Search for the cell housing the specified text and yield its [x, y] center coordinate. 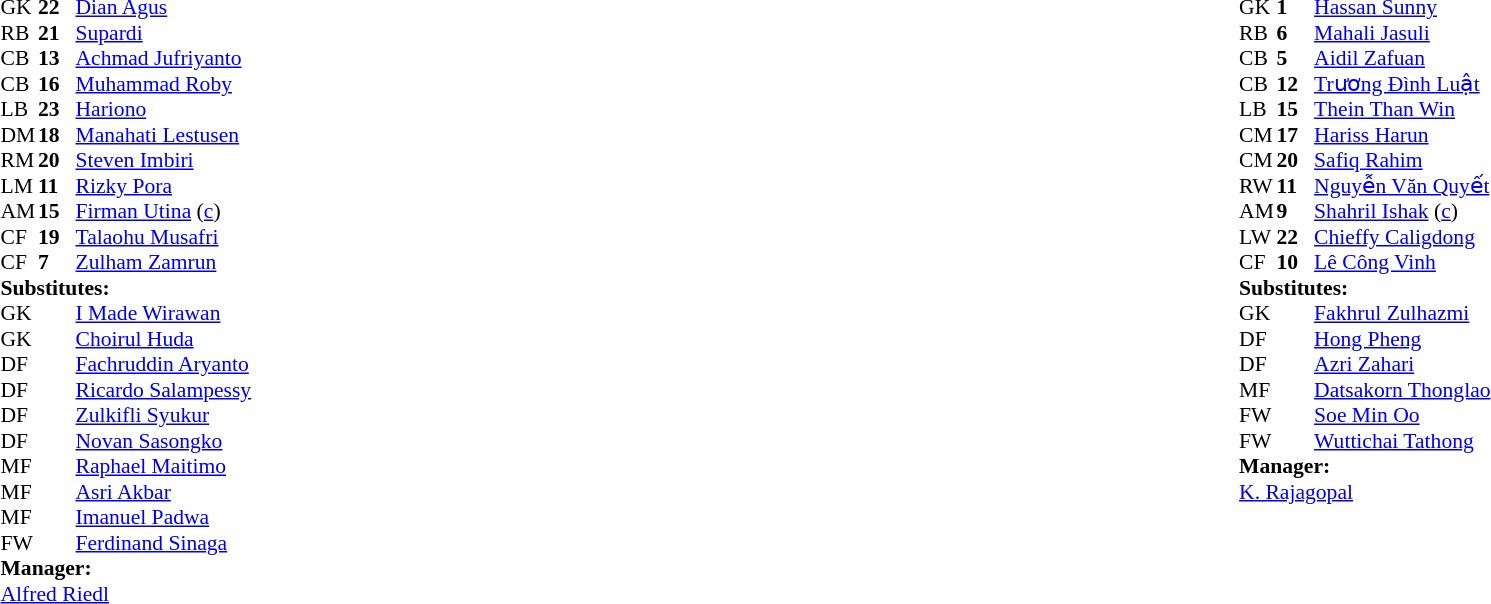
19 [57, 237]
12 [1296, 84]
23 [57, 109]
Safiq Rahim [1402, 161]
DM [19, 135]
13 [57, 59]
RM [19, 161]
Firman Utina (c) [164, 211]
10 [1296, 263]
17 [1296, 135]
Asri Akbar [164, 492]
Rizky Pora [164, 186]
Novan Sasongko [164, 441]
Shahril Ishak (c) [1402, 211]
LM [19, 186]
22 [1296, 237]
Imanuel Padwa [164, 517]
21 [57, 33]
Nguyễn Văn Quyết [1402, 186]
Fakhrul Zulhazmi [1402, 313]
Supardi [164, 33]
Hong Pheng [1402, 339]
K. Rajagopal [1364, 492]
Aidil Zafuan [1402, 59]
Trương Đình Luật [1402, 84]
5 [1296, 59]
Hariono [164, 109]
Azri Zahari [1402, 365]
16 [57, 84]
Datsakorn Thonglao [1402, 390]
7 [57, 263]
Raphael Maitimo [164, 467]
LW [1258, 237]
Thein Than Win [1402, 109]
Ferdinand Sinaga [164, 543]
Achmad Jufriyanto [164, 59]
RW [1258, 186]
Choirul Huda [164, 339]
I Made Wirawan [164, 313]
Chieffy Caligdong [1402, 237]
Soe Min Oo [1402, 415]
Steven Imbiri [164, 161]
Zulham Zamrun [164, 263]
Muhammad Roby [164, 84]
Talaohu Musafri [164, 237]
18 [57, 135]
Fachruddin Aryanto [164, 365]
Ricardo Salampessy [164, 390]
Manahati Lestusen [164, 135]
Hariss Harun [1402, 135]
Lê Công Vinh [1402, 263]
6 [1296, 33]
9 [1296, 211]
Zulkifli Syukur [164, 415]
Wuttichai Tathong [1402, 441]
Mahali Jasuli [1402, 33]
